Locate the cell with the specified text and output its [x, y] center coordinate. 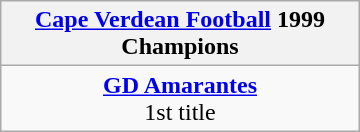
Cape Verdean Football 1999Champions [180, 34]
GD Amarantes1st title [180, 98]
